Locate the cell with the specified text and output its [x, y] center coordinate. 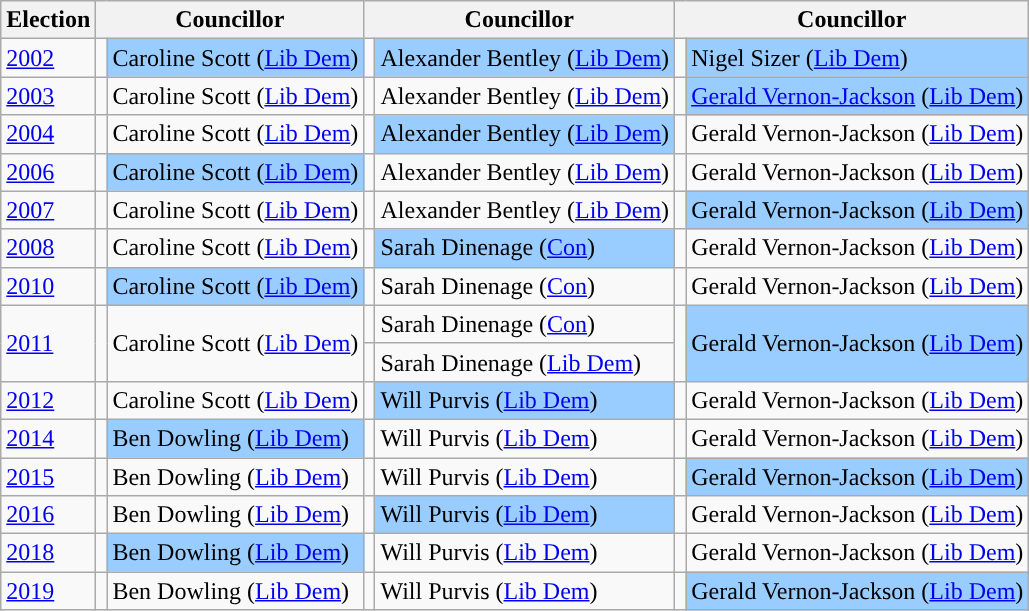
2019 [48, 591]
2004 [48, 134]
2002 [48, 58]
2006 [48, 172]
2003 [48, 96]
2010 [48, 286]
2015 [48, 477]
2018 [48, 553]
2016 [48, 515]
Sarah Dinenage (Lib Dem) [525, 362]
2012 [48, 400]
Election [48, 20]
2008 [48, 248]
Nigel Sizer (Lib Dem) [858, 58]
2007 [48, 210]
2014 [48, 438]
2011 [48, 343]
